Return (X, Y) of the center of cell containing provided text 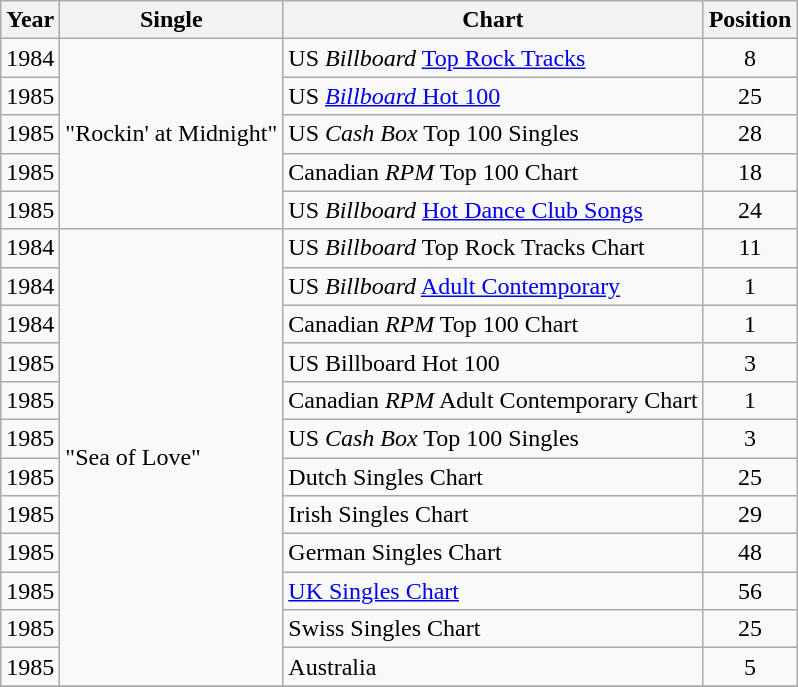
29 (750, 515)
US Billboard Top Rock Tracks Chart (493, 248)
UK Singles Chart (493, 591)
US Billboard Adult Contemporary (493, 286)
Dutch Singles Chart (493, 477)
Single (172, 20)
Swiss Singles Chart (493, 629)
US Billboard Hot Dance Club Songs (493, 210)
German Singles Chart (493, 553)
28 (750, 134)
US Billboard Top Rock Tracks (493, 58)
8 (750, 58)
Irish Singles Chart (493, 515)
Australia (493, 667)
Chart (493, 20)
Canadian RPM Adult Contemporary Chart (493, 400)
56 (750, 591)
11 (750, 248)
48 (750, 553)
24 (750, 210)
5 (750, 667)
18 (750, 172)
"Sea of Love" (172, 458)
"Rockin' at Midnight" (172, 134)
Position (750, 20)
Year (30, 20)
